Determine the [x, y] coordinate at the center of the cell enclosing the given text.  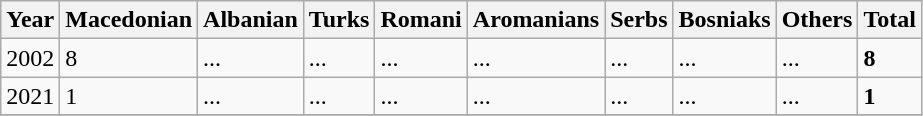
Others [817, 20]
2021 [30, 96]
Macedonian [129, 20]
Albanian [251, 20]
Aromanians [536, 20]
Total [890, 20]
Turks [339, 20]
Year [30, 20]
Serbs [639, 20]
Bosniaks [724, 20]
2002 [30, 58]
Romani [421, 20]
